Identify which cell holds the provided text, then report its (X, Y) central coordinate. 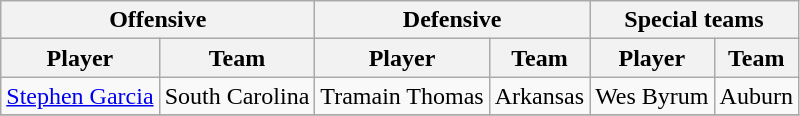
South Carolina (237, 96)
Offensive (158, 20)
Arkansas (539, 96)
Wes Byrum (652, 96)
Tramain Thomas (402, 96)
Stephen Garcia (80, 96)
Special teams (694, 20)
Defensive (452, 20)
Auburn (756, 96)
